Locate the cell with the specified text and output its (X, Y) center coordinate. 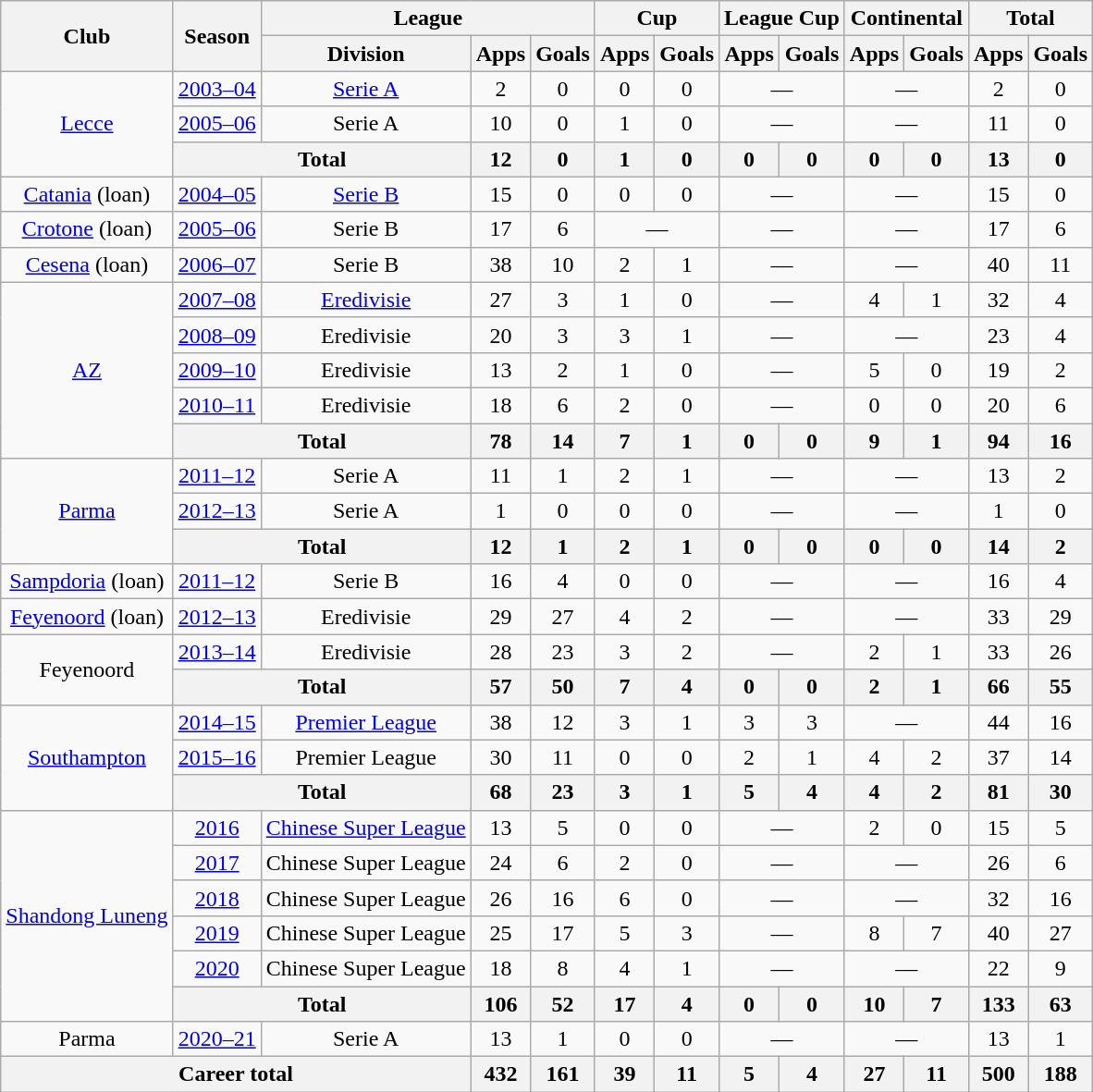
Lecce (87, 124)
Club (87, 36)
2018 (216, 898)
39 (624, 1074)
57 (500, 687)
Feyenoord (loan) (87, 617)
94 (998, 441)
432 (500, 1074)
2008–09 (216, 335)
Season (216, 36)
2004–05 (216, 194)
133 (998, 1003)
25 (500, 933)
22 (998, 968)
2017 (216, 863)
188 (1061, 1074)
League Cup (782, 18)
2013–14 (216, 652)
Division (366, 54)
52 (563, 1003)
Southampton (87, 757)
2019 (216, 933)
161 (563, 1074)
28 (500, 652)
Continental (906, 18)
League (427, 18)
AZ (87, 370)
2007–08 (216, 300)
19 (998, 370)
2009–10 (216, 370)
24 (500, 863)
2014–15 (216, 722)
2003–04 (216, 89)
Feyenoord (87, 669)
Crotone (loan) (87, 229)
81 (998, 792)
Cup (657, 18)
2010–11 (216, 405)
2015–16 (216, 757)
2020 (216, 968)
500 (998, 1074)
78 (500, 441)
Catania (loan) (87, 194)
Cesena (loan) (87, 264)
66 (998, 687)
37 (998, 757)
2016 (216, 828)
63 (1061, 1003)
Sampdoria (loan) (87, 582)
2020–21 (216, 1039)
44 (998, 722)
Shandong Luneng (87, 915)
55 (1061, 687)
106 (500, 1003)
68 (500, 792)
2006–07 (216, 264)
50 (563, 687)
Career total (236, 1074)
